Determine the [X, Y] coordinate at the center of the cell enclosing the given text.  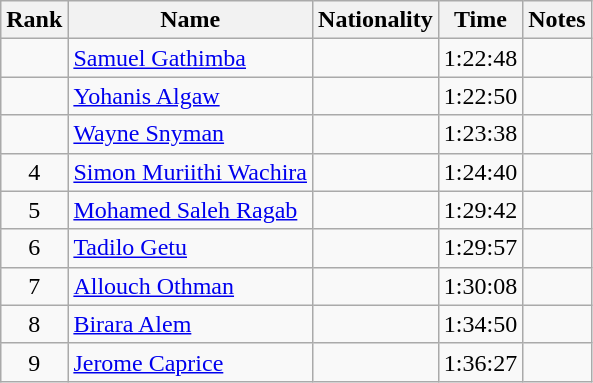
1:30:08 [480, 286]
Jerome Caprice [190, 362]
9 [34, 362]
1:24:40 [480, 172]
1:29:57 [480, 248]
Yohanis Algaw [190, 96]
1:23:38 [480, 134]
Rank [34, 20]
Nationality [376, 20]
Wayne Snyman [190, 134]
8 [34, 324]
1:29:42 [480, 210]
1:22:48 [480, 58]
5 [34, 210]
Time [480, 20]
4 [34, 172]
Allouch Othman [190, 286]
Birara Alem [190, 324]
6 [34, 248]
Name [190, 20]
1:22:50 [480, 96]
Mohamed Saleh Ragab [190, 210]
Samuel Gathimba [190, 58]
Notes [557, 20]
7 [34, 286]
1:36:27 [480, 362]
Simon Muriithi Wachira [190, 172]
1:34:50 [480, 324]
Tadilo Getu [190, 248]
